Scan for the cell matching the given text and deliver its (X, Y) coordinate at center. 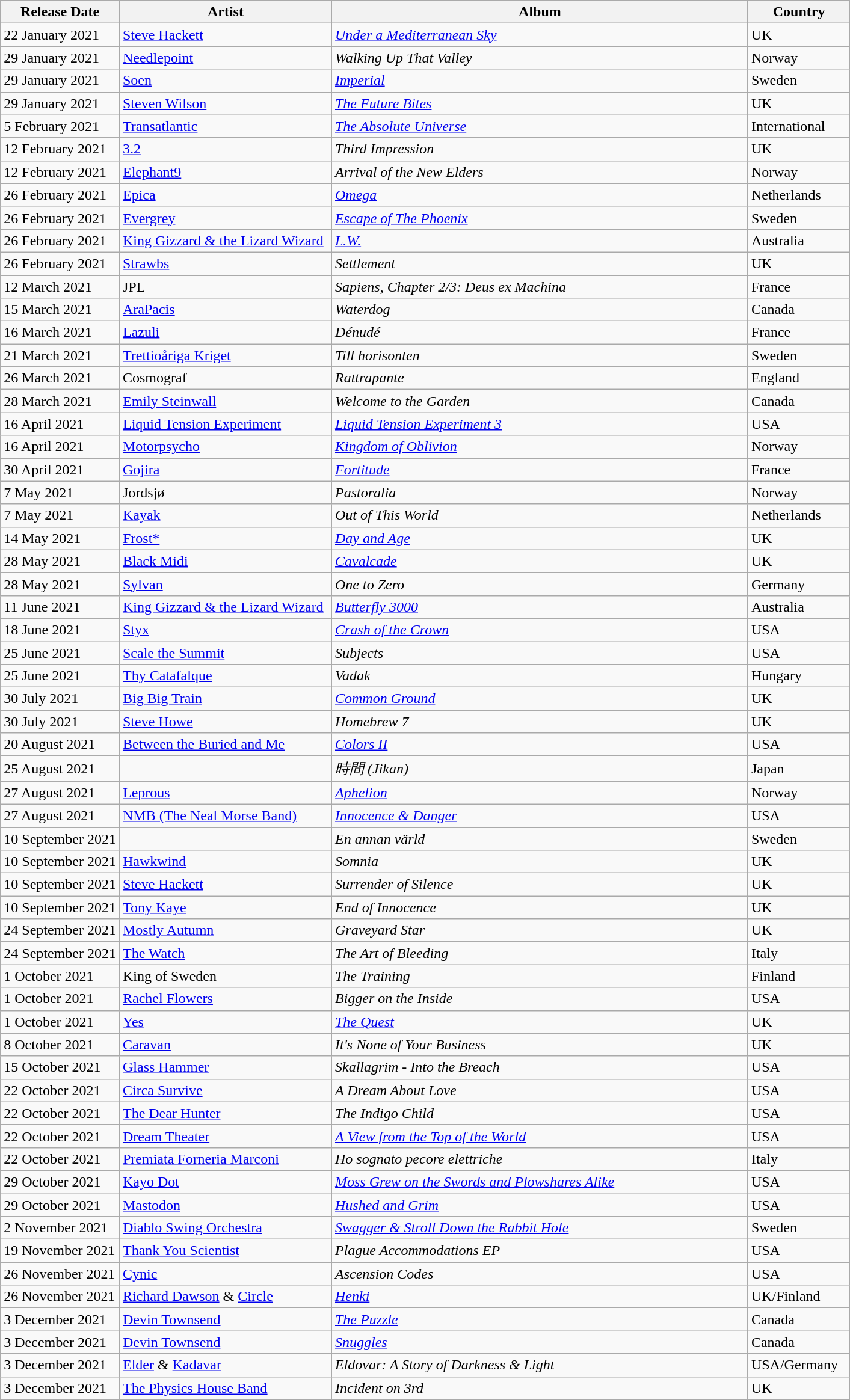
Vadak (540, 676)
Frost* (225, 538)
8 October 2021 (60, 1045)
Plague Accommodations EP (540, 1251)
Liquid Tension Experiment 3 (540, 424)
21 March 2021 (60, 355)
Incident on 3rd (540, 1388)
Surrender of Silence (540, 885)
Leprous (225, 793)
Omega (540, 195)
Album (540, 12)
12 March 2021 (60, 287)
Escape of The Phoenix (540, 218)
Motorpsycho (225, 447)
Country (799, 12)
28 March 2021 (60, 401)
Day and Age (540, 538)
Trettioåriga Kriget (225, 355)
Transatlantic (225, 126)
25 August 2021 (60, 769)
Dénudé (540, 333)
Innocence & Danger (540, 815)
Glass Hammer (225, 1067)
The Absolute Universe (540, 126)
The Watch (225, 953)
Tony Kaye (225, 907)
Eldovar: A Story of Darkness & Light (540, 1365)
Diablo Swing Orchestra (225, 1228)
Evergrey (225, 218)
Circa Survive (225, 1090)
Liquid Tension Experiment (225, 424)
Welcome to the Garden (540, 401)
Swagger & Stroll Down the Rabbit Hole (540, 1228)
Ho sognato pecore elettriche (540, 1159)
The Quest (540, 1022)
Gojira (225, 470)
14 May 2021 (60, 538)
Snuggles (540, 1342)
A View from the Top of the World (540, 1136)
Steven Wilson (225, 103)
Hushed and Grim (540, 1205)
UK/Finland (799, 1297)
11 June 2021 (60, 607)
Common Ground (540, 699)
19 November 2021 (60, 1251)
Steve Howe (225, 722)
15 October 2021 (60, 1067)
Styx (225, 630)
Butterfly 3000 (540, 607)
L.W. (540, 241)
England (799, 378)
The Training (540, 976)
Mastodon (225, 1205)
Germany (799, 584)
Hawkwind (225, 862)
One to Zero (540, 584)
Scale the Summit (225, 652)
Japan (799, 769)
Finland (799, 976)
Between the Buried and Me (225, 745)
Epica (225, 195)
Fortitude (540, 470)
Colors II (540, 745)
Lazuli (225, 333)
Bigger on the Inside (540, 999)
Big Big Train (225, 699)
Graveyard Star (540, 930)
Premiata Forneria Marconi (225, 1159)
18 June 2021 (60, 630)
16 March 2021 (60, 333)
Settlement (540, 263)
NMB (The Neal Morse Band) (225, 815)
USA/Germany (799, 1365)
22 January 2021 (60, 35)
Henki (540, 1297)
The Dear Hunter (225, 1113)
The Art of Bleeding (540, 953)
Cynic (225, 1274)
Arrival of the New Elders (540, 172)
Ascension Codes (540, 1274)
Elder & Kadavar (225, 1365)
The Future Bites (540, 103)
20 August 2021 (60, 745)
Kingdom of Oblivion (540, 447)
Rachel Flowers (225, 999)
Yes (225, 1022)
JPL (225, 287)
2 November 2021 (60, 1228)
International (799, 126)
Imperial (540, 81)
Pastoralia (540, 493)
Richard Dawson & Circle (225, 1297)
Sapiens, Chapter 2/3: Deus ex Machina (540, 287)
Release Date (60, 12)
30 April 2021 (60, 470)
Dream Theater (225, 1136)
26 March 2021 (60, 378)
Homebrew 7 (540, 722)
Skallagrim - Into the Breach (540, 1067)
3.2 (225, 149)
Artist (225, 12)
Sylvan (225, 584)
En annan värld (540, 839)
Hungary (799, 676)
The Indigo Child (540, 1113)
Under a Mediterranean Sky (540, 35)
Crash of the Crown (540, 630)
Black Midi (225, 561)
Mostly Autumn (225, 930)
The Puzzle (540, 1319)
Kayak (225, 515)
Cosmograf (225, 378)
Moss Grew on the Swords and Plowshares Alike (540, 1182)
時間 (Jikan) (540, 769)
Out of This World (540, 515)
AraPacis (225, 310)
Thank You Scientist (225, 1251)
Jordsjø (225, 493)
Emily Steinwall (225, 401)
King of Sweden (225, 976)
End of Innocence (540, 907)
It's None of Your Business (540, 1045)
Third Impression (540, 149)
Soen (225, 81)
Somnia (540, 862)
Kayo Dot (225, 1182)
Elephant9 (225, 172)
Waterdog (540, 310)
Subjects (540, 652)
A Dream About Love (540, 1090)
Caravan (225, 1045)
Aphelion (540, 793)
Strawbs (225, 263)
5 February 2021 (60, 126)
Needlepoint (225, 58)
Rattrapante (540, 378)
Till horisonten (540, 355)
Cavalcade (540, 561)
Thy Catafalque (225, 676)
The Physics House Band (225, 1388)
Walking Up That Valley (540, 58)
15 March 2021 (60, 310)
